Extract the [X, Y] coordinate from the center of the cell holding the provided text.  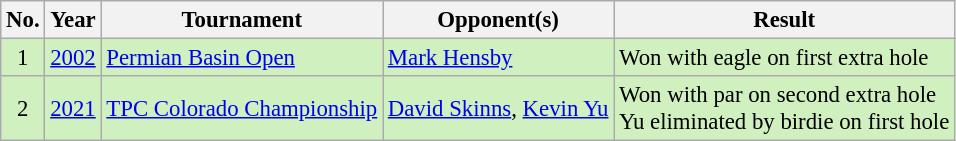
Mark Hensby [498, 58]
Year [73, 20]
2002 [73, 58]
Permian Basin Open [242, 58]
David Skinns, Kevin Yu [498, 108]
Opponent(s) [498, 20]
Result [784, 20]
2 [23, 108]
TPC Colorado Championship [242, 108]
Won with par on second extra holeYu eliminated by birdie on first hole [784, 108]
Won with eagle on first extra hole [784, 58]
No. [23, 20]
2021 [73, 108]
Tournament [242, 20]
1 [23, 58]
